Identify which cell holds the provided text, then report its [x, y] central coordinate. 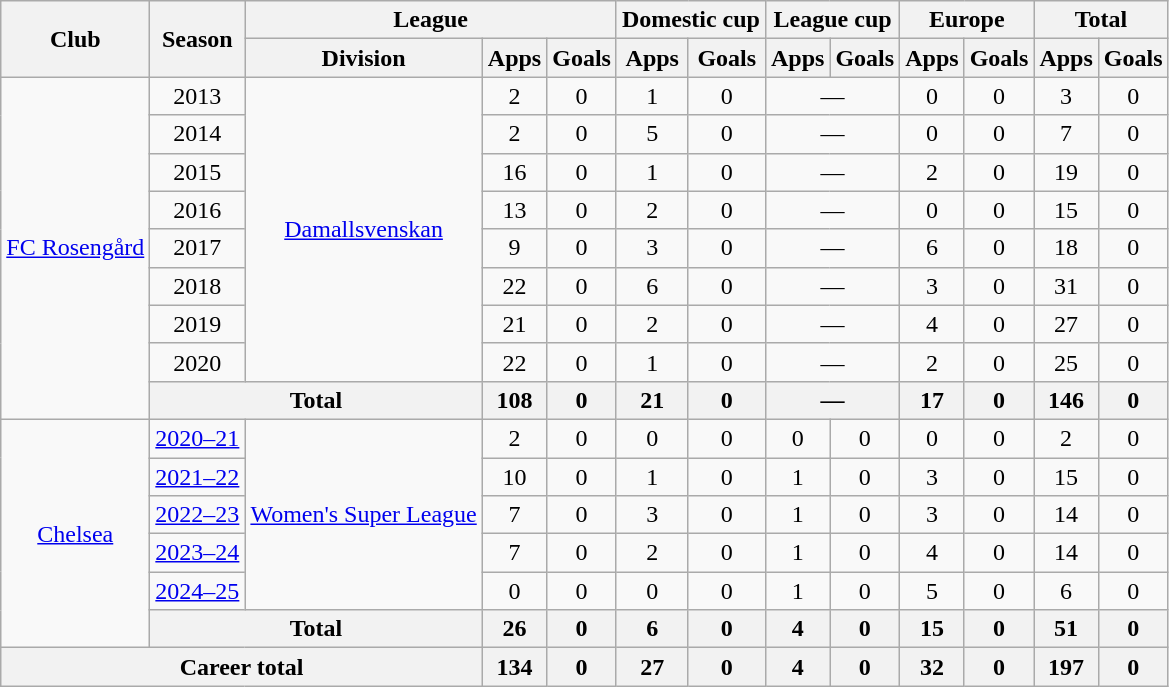
146 [1066, 400]
2019 [198, 324]
51 [1066, 629]
2023–24 [198, 553]
Career total [242, 667]
10 [514, 477]
32 [932, 667]
2015 [198, 172]
108 [514, 400]
2020–21 [198, 438]
2017 [198, 248]
Club [76, 39]
Damallsvenskan [364, 229]
134 [514, 667]
31 [1066, 286]
FC Rosengård [76, 248]
Season [198, 39]
Women's Super League [364, 514]
2024–25 [198, 591]
2016 [198, 210]
2020 [198, 362]
League [431, 20]
Division [364, 58]
25 [1066, 362]
Domestic cup [690, 20]
Europe [967, 20]
13 [514, 210]
2021–22 [198, 477]
17 [932, 400]
Chelsea [76, 533]
19 [1066, 172]
18 [1066, 248]
9 [514, 248]
2014 [198, 134]
League cup [832, 20]
197 [1066, 667]
26 [514, 629]
2022–23 [198, 515]
16 [514, 172]
2013 [198, 96]
2018 [198, 286]
